Output the (X, Y) coordinate of the center of the cell containing the given text.  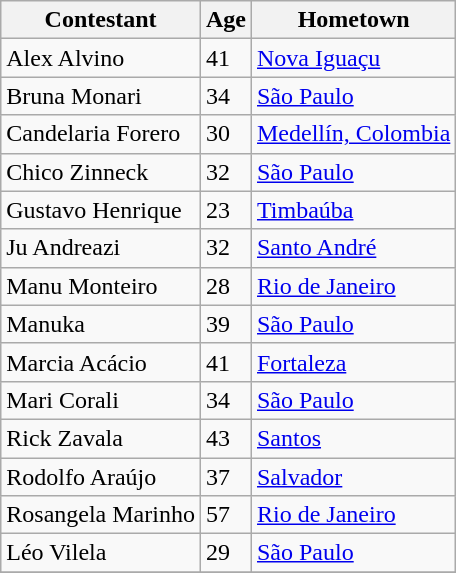
Rodolfo Araújo (101, 477)
Medellín, Colombia (353, 134)
Ju Andreazi (101, 248)
Gustavo Henrique (101, 210)
Fortaleza (353, 362)
57 (226, 515)
Age (226, 20)
Santo André (353, 248)
Candelaria Forero (101, 134)
Contestant (101, 20)
Manu Monteiro (101, 286)
Salvador (353, 477)
Alex Alvino (101, 58)
Mari Corali (101, 400)
Rosangela Marinho (101, 515)
Bruna Monari (101, 96)
Manuka (101, 324)
Léo Vilela (101, 553)
23 (226, 210)
Chico Zinneck (101, 172)
Timbaúba (353, 210)
Santos (353, 438)
Rick Zavala (101, 438)
39 (226, 324)
28 (226, 286)
30 (226, 134)
Marcia Acácio (101, 362)
29 (226, 553)
Nova Iguaçu (353, 58)
37 (226, 477)
43 (226, 438)
Hometown (353, 20)
